Detect which cell encompasses the target text, then output its (X, Y) center coordinate. 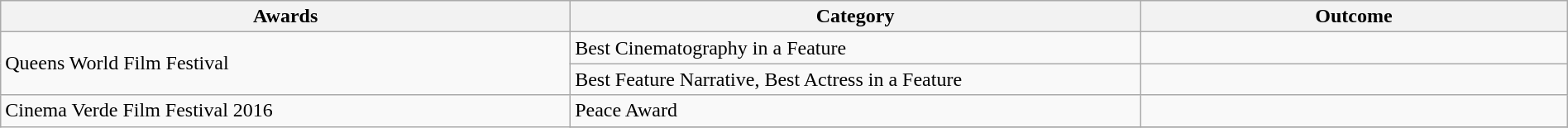
Awards (286, 17)
Best Cinematography in a Feature (855, 48)
Queens World Film Festival (286, 64)
Peace Award (855, 111)
Category (855, 17)
Cinema Verde Film Festival 2016 (286, 111)
Outcome (1355, 17)
Best Feature Narrative, Best Actress in a Feature (855, 79)
